Pinpoint the cell where the given text exists, returning its [X, Y] midpoint coordinate. 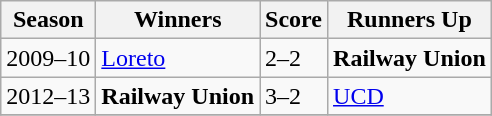
3–2 [294, 96]
2009–10 [48, 58]
Score [294, 20]
Winners [178, 20]
2012–13 [48, 96]
Season [48, 20]
UCD [410, 96]
2–2 [294, 58]
Loreto [178, 58]
Runners Up [410, 20]
